Locate the cell with the specified text and output its (X, Y) center coordinate. 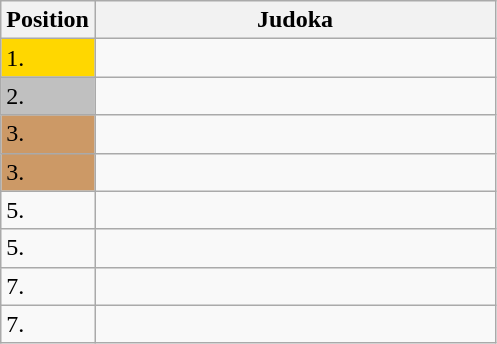
1. (48, 58)
2. (48, 96)
Judoka (294, 20)
Position (48, 20)
